Provide the [X, Y] coordinate of the cell's center where the given text is located.  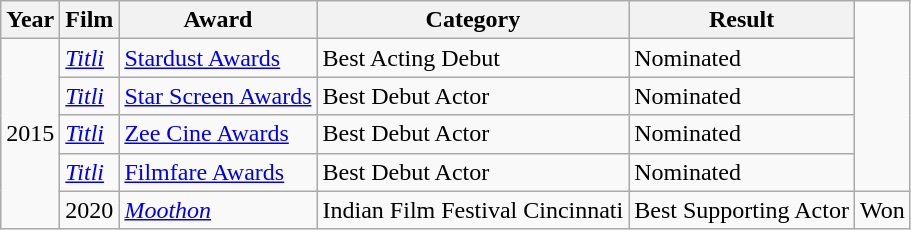
Moothon [218, 210]
Filmfare Awards [218, 172]
2020 [90, 210]
Indian Film Festival Cincinnati [473, 210]
Stardust Awards [218, 58]
Film [90, 20]
Star Screen Awards [218, 96]
Category [473, 20]
2015 [30, 134]
Zee Cine Awards [218, 134]
Award [218, 20]
Best Supporting Actor [742, 210]
Won [882, 210]
Best Acting Debut [473, 58]
Year [30, 20]
Result [742, 20]
